Identify which cell holds the provided text, then report its (x, y) central coordinate. 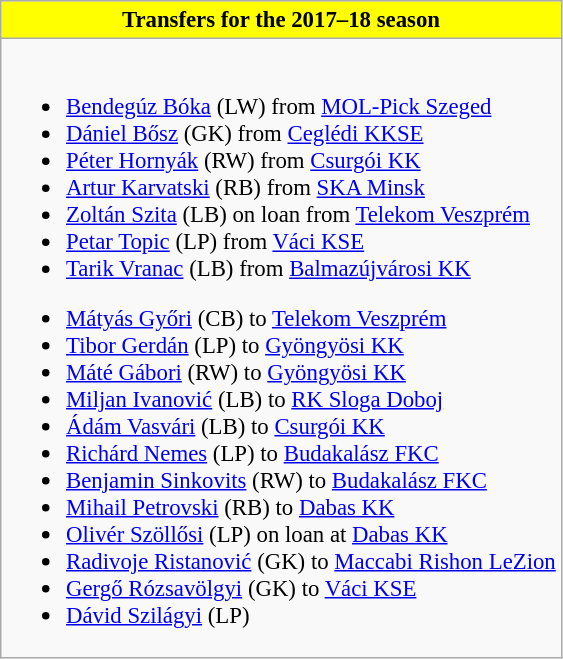
Transfers for the 2017–18 season (281, 20)
